Identify which cell holds the provided text, then report its (X, Y) central coordinate. 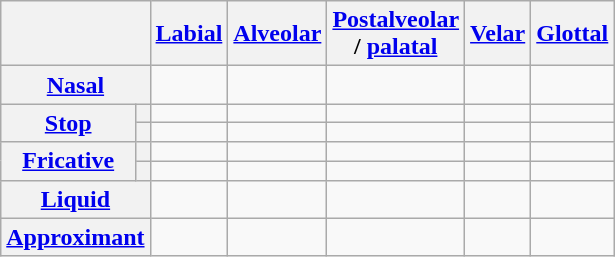
Labial (189, 34)
Fricative (68, 161)
Alveolar (278, 34)
Approximant (76, 237)
Liquid (76, 199)
Postalveolar/ palatal (396, 34)
Velar (498, 34)
Nasal (76, 85)
Glottal (572, 34)
Stop (68, 123)
